Identify which cell holds the provided text, then report its [x, y] central coordinate. 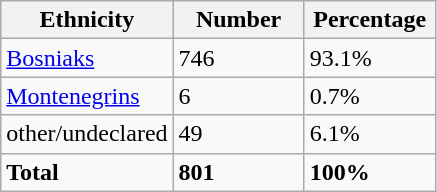
0.7% [370, 96]
Percentage [370, 20]
Number [238, 20]
49 [238, 134]
6.1% [370, 134]
6 [238, 96]
801 [238, 172]
746 [238, 58]
Bosniaks [87, 58]
Ethnicity [87, 20]
Total [87, 172]
93.1% [370, 58]
Montenegrins [87, 96]
other/undeclared [87, 134]
100% [370, 172]
